Output the [x, y] coordinate of the center of the cell containing the given text.  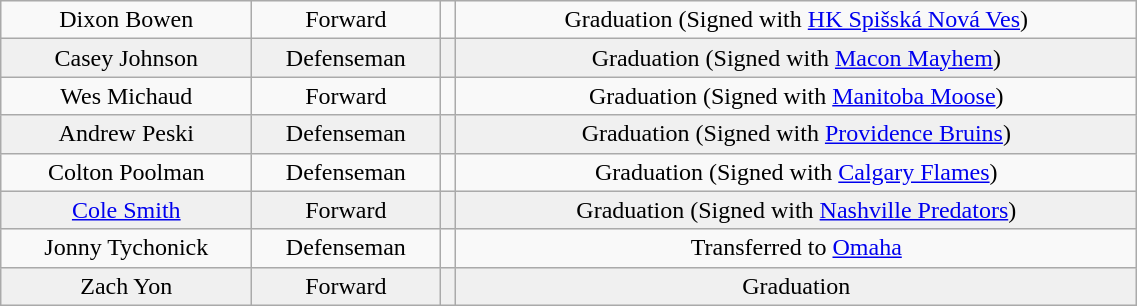
Graduation (Signed with Calgary Flames) [796, 172]
Colton Poolman [126, 172]
Graduation (Signed with Macon Mayhem) [796, 58]
Andrew Peski [126, 134]
Casey Johnson [126, 58]
Cole Smith [126, 210]
Graduation (Signed with Nashville Predators) [796, 210]
Zach Yon [126, 286]
Transferred to Omaha [796, 248]
Graduation (Signed with Providence Bruins) [796, 134]
Graduation (Signed with Manitoba Moose) [796, 96]
Graduation [796, 286]
Dixon Bowen [126, 20]
Wes Michaud [126, 96]
Graduation (Signed with HK Spišská Nová Ves) [796, 20]
Jonny Tychonick [126, 248]
